Return [X, Y] of the center of cell containing provided text 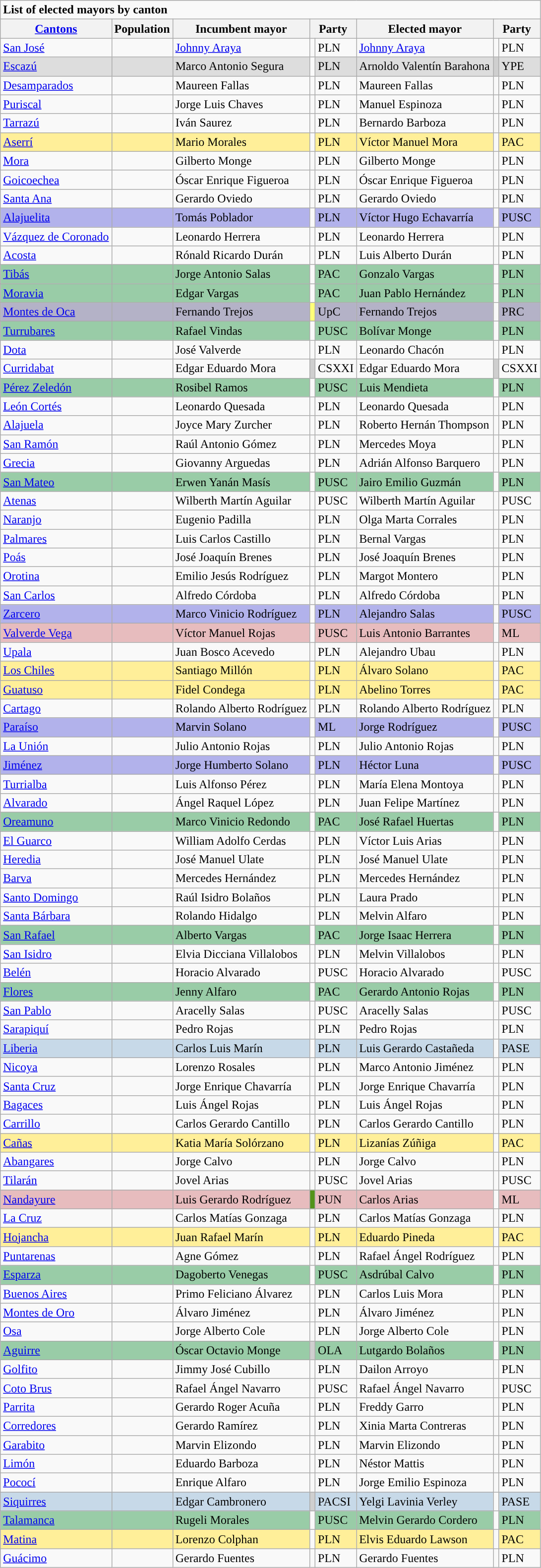
Santa Ana [56, 198]
Óscar Octavio Monge [241, 1350]
Montes de Oca [56, 312]
Zarcero [56, 614]
Tomás Poblador [241, 217]
Pérez Zeledón [56, 387]
Giovanny Arguedas [241, 463]
Incumbent mayor [241, 29]
Enrique Alfaro [241, 1483]
Talamanca [56, 1520]
Néstor Mattis [425, 1464]
Lorenzo Rosales [241, 1067]
Hojancha [56, 1237]
William Adolfo Cerdas [241, 841]
Bernardo Barboza [425, 123]
Montes de Oro [56, 1313]
Eugenio Padilla [241, 519]
Rónald Ricardo Durán [241, 255]
Santa Cruz [56, 1086]
List of elected mayors by canton [270, 10]
Parrita [56, 1407]
Melvin Gerardo Cordero [425, 1520]
Los Chiles [56, 671]
Arnoldo Valentín Barahona [425, 66]
Luis Carlos Castillo [241, 538]
Dailon Arroyo [425, 1369]
Emilio Jesús Rodríguez [241, 576]
Elvia Dicciana Villalobos [241, 954]
Desamparados [56, 85]
Jorge Humberto Solano [241, 765]
Raúl Isidro Bolaños [241, 897]
Santo Domingo [56, 897]
Atenas [56, 501]
Ángel Raquel López [241, 803]
Alberto Vargas [241, 935]
Jorge Rodríguez [425, 727]
Héctor Luna [425, 765]
Guatuso [56, 690]
Escazú [56, 66]
Tarrazú [56, 123]
Alvarado [56, 803]
Aguirre [56, 1350]
Esparza [56, 1275]
Olga Marta Corrales [425, 519]
Guácimo [56, 1558]
Luis Antonio Barrantes [425, 633]
Aserrí [56, 142]
Puntarenas [56, 1256]
Upala [56, 652]
El Guarco [56, 841]
Erwen Yanán Masís [241, 482]
Eduardo Barboza [241, 1464]
Turrubares [56, 331]
Cantons [56, 29]
Rosibel Ramos [241, 387]
Gerardo Ramírez [241, 1426]
Gerardo Roger Acuña [241, 1407]
Carlos Arias [425, 1199]
Heredia [56, 860]
La Unión [56, 746]
Mario Morales [241, 142]
Matina [56, 1539]
Tilarán [56, 1181]
Juan Pablo Hernández [425, 293]
San Pablo [56, 1010]
Juan Felipe Martínez [425, 803]
Pococí [56, 1483]
Carlos Luis Mora [425, 1294]
Rolando Hidalgo [241, 916]
Jorge Antonio Salas [241, 274]
Jorge Luis Chaves [241, 104]
Bagaces [56, 1105]
Fidel Condega [241, 690]
Luis Gerardo Castañeda [425, 1048]
San Rafael [56, 935]
PUN [336, 1199]
Lizanías Zúñiga [425, 1142]
Naranjo [56, 519]
Abelino Torres [425, 690]
León Cortés [56, 406]
Liberia [56, 1048]
Corredores [56, 1426]
Sarapiquí [56, 1029]
Siquirres [56, 1502]
Rugeli Morales [241, 1520]
Margot Montero [425, 576]
Palmares [56, 538]
San José [56, 48]
Abangares [56, 1162]
Gonzalo Vargas [425, 274]
Eduardo Pineda [425, 1237]
Population [142, 29]
José Valverde [241, 350]
La Cruz [56, 1218]
PACSI [336, 1502]
Primo Feliciano Álvarez [241, 1294]
Santiago Millón [241, 671]
Limón [56, 1464]
Carrillo [56, 1124]
Marco Antonio Segura [241, 66]
María Elena Montoya [425, 784]
Álvaro Solano [425, 671]
Moravia [56, 293]
Oreamuno [56, 821]
Juan Rafael Marín [241, 1237]
PRC [520, 312]
Turrialba [56, 784]
Elected mayor [425, 29]
Víctor Manuel Rojas [241, 633]
Agne Gómez [241, 1256]
Marco Vinicio Rodríguez [241, 614]
Dagoberto Venegas [241, 1275]
Osa [56, 1331]
Luis Alberto Durán [425, 255]
Melvin Villalobos [425, 954]
Cartago [56, 708]
Leonardo Chacón [425, 350]
Adrián Alfonso Barquero [425, 463]
Vázquez de Coronado [56, 237]
Bernal Vargas [425, 538]
Poás [56, 558]
Alajuela [56, 425]
Cañas [56, 1142]
Golfito [56, 1369]
Luis Alfonso Pérez [241, 784]
Freddy Garro [425, 1407]
Grecia [56, 463]
Goicoechea [56, 180]
Xinia Marta Contreras [425, 1426]
Raúl Antonio Gómez [241, 444]
YPE [520, 66]
San Isidro [56, 954]
Bolívar Monge [425, 331]
Nandayure [56, 1199]
Rafael Ángel Rodríguez [425, 1256]
San Mateo [56, 482]
Manuel Espinoza [425, 104]
Paraíso [56, 727]
Alejandro Ubau [425, 652]
Jenny Alfaro [241, 992]
Garabito [56, 1445]
Curridabat [56, 369]
Mercedes Moya [425, 444]
Jimmy José Cubillo [241, 1369]
Dota [56, 350]
Barva [56, 878]
Gerardo Antonio Rojas [425, 992]
Jairo Emilio Guzmán [425, 482]
Acosta [56, 255]
Juan Bosco Acevedo [241, 652]
Edgar Vargas [241, 293]
Jorge Emilio Espinoza [425, 1483]
Mora [56, 161]
Alajuelita [56, 217]
Lorenzo Colphan [241, 1539]
Rafael Vindas [241, 331]
Coto Brus [56, 1388]
Laura Prado [425, 897]
Marvin Solano [241, 727]
Asdrúbal Calvo [425, 1275]
Tibás [56, 274]
Buenos Aires [56, 1294]
Joyce Mary Zurcher [241, 425]
Víctor Manuel Mora [425, 142]
Katia María Solórzano [241, 1142]
Melvin Alfaro [425, 916]
Marco Vinicio Redondo [241, 821]
OLA [336, 1350]
Elvis Eduardo Lawson [425, 1539]
Orotina [56, 576]
Puriscal [56, 104]
Lutgardo Bolaños [425, 1350]
Marco Antonio Jiménez [425, 1067]
Santa Bárbara [56, 916]
Belén [56, 973]
Carlos Luis Marín [241, 1048]
José Rafael Huertas [425, 821]
Iván Saurez [241, 123]
San Ramón [56, 444]
Roberto Hernán Thompson [425, 425]
San Carlos [56, 595]
Víctor Luis Arias [425, 841]
Nicoya [56, 1067]
Luis Mendieta [425, 387]
UpC [336, 312]
Jiménez [56, 765]
Flores [56, 992]
Víctor Hugo Echavarría [425, 217]
Yelgi Lavinia Verley [425, 1502]
Luis Gerardo Rodríguez [241, 1199]
Valverde Vega [56, 633]
Alejandro Salas [425, 614]
Jorge Isaac Herrera [425, 935]
Edgar Cambronero [241, 1502]
